From the cell containing the given text, extract its center point as [x, y] coordinate. 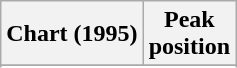
Peakposition [189, 34]
Chart (1995) [72, 34]
